Search for the cell housing the specified text and yield its [x, y] center coordinate. 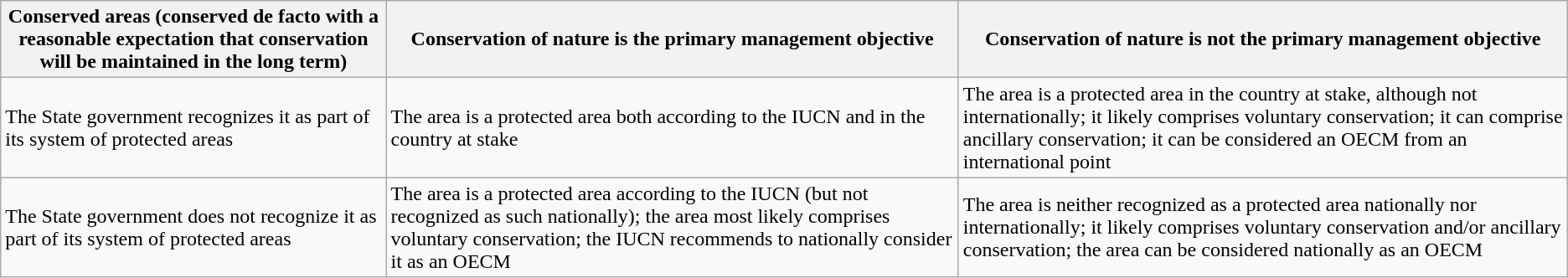
The area is a protected area both according to the IUCN and in the country at stake [672, 127]
The State government recognizes it as part of its system of protected areas [193, 127]
The State government does not recognize it as part of its system of protected areas [193, 228]
Conservation of nature is not the primary management objective [1263, 39]
Conserved areas (conserved de facto with a reasonable expectation that conservation will be maintained in the long term) [193, 39]
Conservation of nature is the primary management objective [672, 39]
